Determine the (X, Y) coordinate at the center of the cell enclosing the given text.  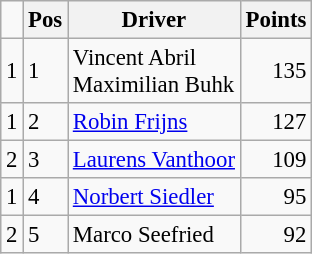
109 (276, 160)
Driver (154, 20)
127 (276, 122)
135 (276, 72)
Robin Frijns (154, 122)
Pos (46, 20)
Marco Seefried (154, 235)
Norbert Siedler (154, 197)
Points (276, 20)
Vincent Abril Maximilian Buhk (154, 72)
95 (276, 197)
92 (276, 235)
Laurens Vanthoor (154, 160)
4 (46, 197)
3 (46, 160)
5 (46, 235)
